Detect which cell encompasses the target text, then output its (X, Y) center coordinate. 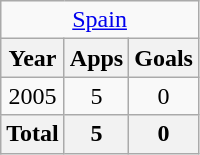
Total (33, 134)
Apps (96, 58)
Spain (100, 20)
Year (33, 58)
Goals (164, 58)
2005 (33, 96)
